Return the (X, Y) coordinate for the center point of the cell that contains the specified text.  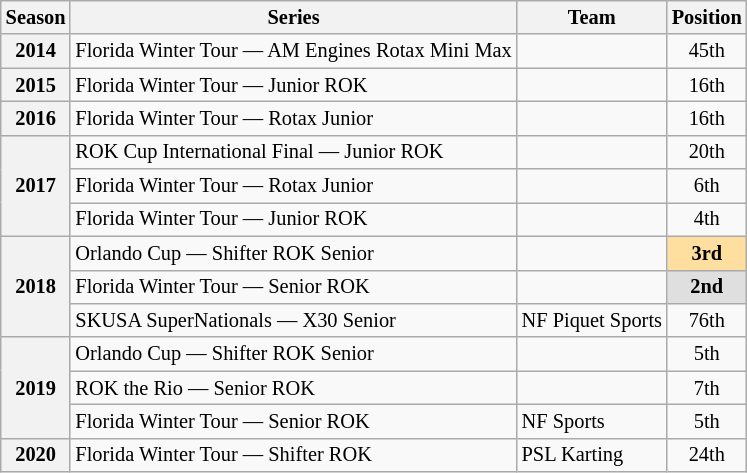
Florida Winter Tour — AM Engines Rotax Mini Max (293, 51)
4th (707, 219)
PSL Karting (592, 455)
2015 (36, 85)
NF Sports (592, 421)
NF Piquet Sports (592, 320)
Series (293, 17)
6th (707, 186)
ROK Cup International Final — Junior ROK (293, 152)
Florida Winter Tour — Shifter ROK (293, 455)
20th (707, 152)
24th (707, 455)
Team (592, 17)
SKUSA SuperNationals — X30 Senior (293, 320)
Season (36, 17)
ROK the Rio — Senior ROK (293, 388)
7th (707, 388)
2017 (36, 186)
2016 (36, 118)
45th (707, 51)
2nd (707, 287)
2019 (36, 388)
Position (707, 17)
2018 (36, 286)
3rd (707, 253)
76th (707, 320)
2020 (36, 455)
2014 (36, 51)
